Return the (X, Y) coordinate for the center point of the cell that contains the specified text.  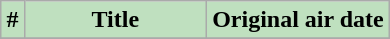
# (12, 20)
Original air date (298, 20)
Title (116, 20)
